Determine the [X, Y] coordinate at the center of the cell enclosing the given text.  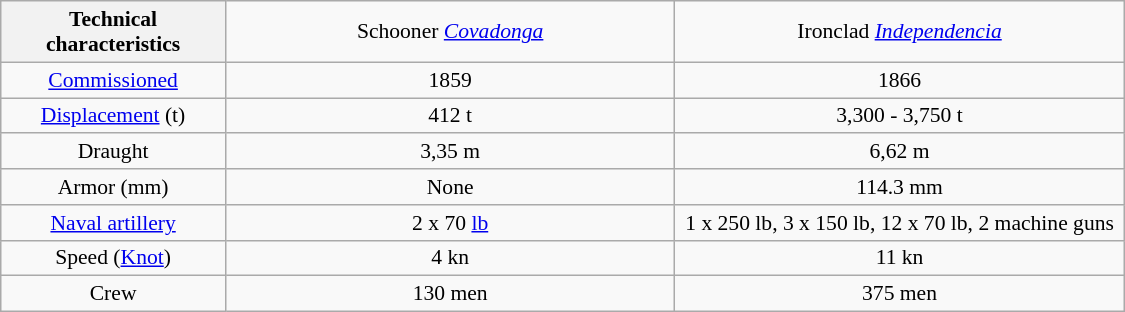
Ironclad Independencia [900, 32]
6,62 m [900, 152]
2 x 70 lb [450, 223]
Naval artillery [114, 223]
3,35 m [450, 152]
1859 [450, 80]
Draught [114, 152]
Schooner Covadonga [450, 32]
4 kn [450, 258]
3,300 - 3,750 t [900, 116]
412 t [450, 116]
None [450, 187]
375 men [900, 294]
11 kn [900, 258]
114.3 mm [900, 187]
Crew [114, 294]
Armor (mm) [114, 187]
1866 [900, 80]
Technical characteristics [114, 32]
Commissioned [114, 80]
130 men [450, 294]
Displacement (t) [114, 116]
1 x 250 lb, 3 x 150 lb, 12 x 70 lb, 2 machine guns [900, 223]
Speed (Knot) [114, 258]
